Return the [X, Y] coordinate for the center point of the cell that contains the specified text.  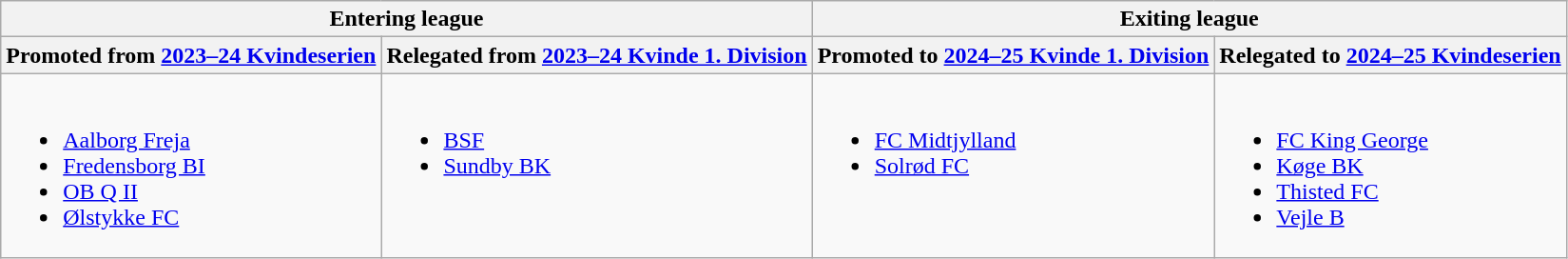
Aalborg FrejaFredensborg BIOB Q IIØlstykke FC [191, 166]
BSFSundby BK [597, 166]
Promoted from 2023–24 Kvindeserien [191, 55]
Entering league [407, 19]
FC King GeorgeKøge BKThisted FCVejle B [1390, 166]
Relegated to 2024–25 Kvindeserien [1390, 55]
Promoted to 2024–25 Kvinde 1. Division [1014, 55]
FC MidtjyllandSolrød FC [1014, 166]
Relegated from 2023–24 Kvinde 1. Division [597, 55]
Exiting league [1189, 19]
